Determine the [x, y] coordinate at the center of the cell enclosing the given text.  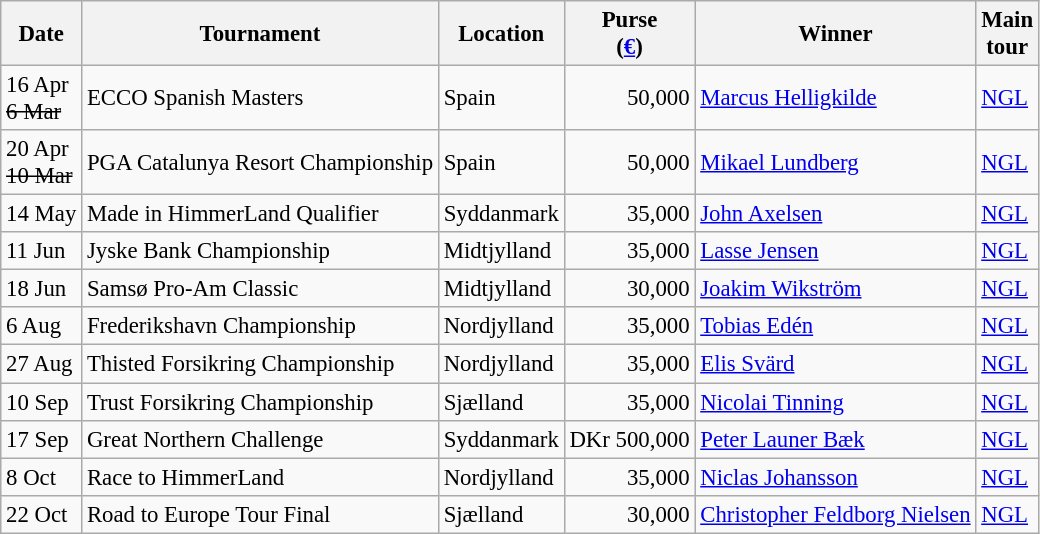
DKr 500,000 [630, 439]
Made in HimmerLand Qualifier [260, 214]
Tournament [260, 34]
20 Apr10 Mar [42, 162]
14 May [42, 214]
Peter Launer Bæk [836, 439]
6 Aug [42, 327]
Road to Europe Tour Final [260, 514]
10 Sep [42, 402]
PGA Catalunya Resort Championship [260, 162]
18 Jun [42, 289]
16 Apr6 Mar [42, 98]
Date [42, 34]
Lasse Jensen [836, 251]
Jyske Bank Championship [260, 251]
Samsø Pro-Am Classic [260, 289]
Maintour [1008, 34]
8 Oct [42, 477]
Frederikshavn Championship [260, 327]
Joakim Wikström [836, 289]
Thisted Forsikring Championship [260, 364]
Winner [836, 34]
11 Jun [42, 251]
Christopher Feldborg Nielsen [836, 514]
Niclas Johansson [836, 477]
Great Northern Challenge [260, 439]
Race to HimmerLand [260, 477]
Purse(€) [630, 34]
Trust Forsikring Championship [260, 402]
22 Oct [42, 514]
John Axelsen [836, 214]
Marcus Helligkilde [836, 98]
27 Aug [42, 364]
ECCO Spanish Masters [260, 98]
Tobias Edén [836, 327]
Location [501, 34]
17 Sep [42, 439]
Mikael Lundberg [836, 162]
Nicolai Tinning [836, 402]
Elis Svärd [836, 364]
